Detect which cell encompasses the target text, then output its (X, Y) center coordinate. 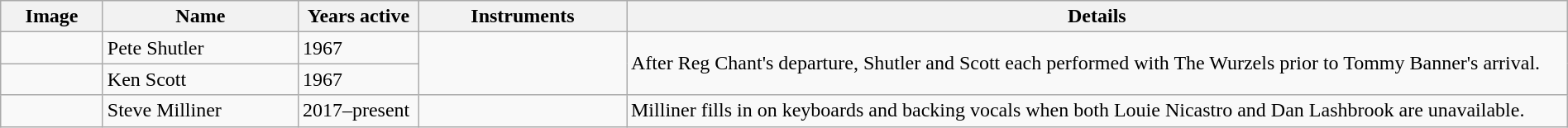
Years active (358, 17)
2017–present (358, 111)
Image (52, 17)
Pete Shutler (200, 48)
Ken Scott (200, 79)
Instruments (523, 17)
Name (200, 17)
After Reg Chant's departure, Shutler and Scott each performed with The Wurzels prior to Tommy Banner's arrival. (1097, 64)
Steve Milliner (200, 111)
Details (1097, 17)
Milliner fills in on keyboards and backing vocals when both Louie Nicastro and Dan Lashbrook are unavailable. (1097, 111)
